Detect which cell encompasses the target text, then output its [X, Y] center coordinate. 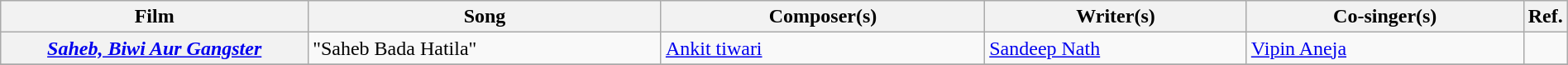
"Saheb Bada Hatila" [485, 48]
Vipin Aneja [1384, 48]
Co-singer(s) [1384, 17]
Writer(s) [1116, 17]
Saheb, Biwi Aur Gangster [155, 48]
Composer(s) [822, 17]
Sandeep Nath [1116, 48]
Ref. [1545, 17]
Song [485, 17]
Film [155, 17]
Ankit tiwari [822, 48]
